Locate the cell with the specified text and output its (X, Y) center coordinate. 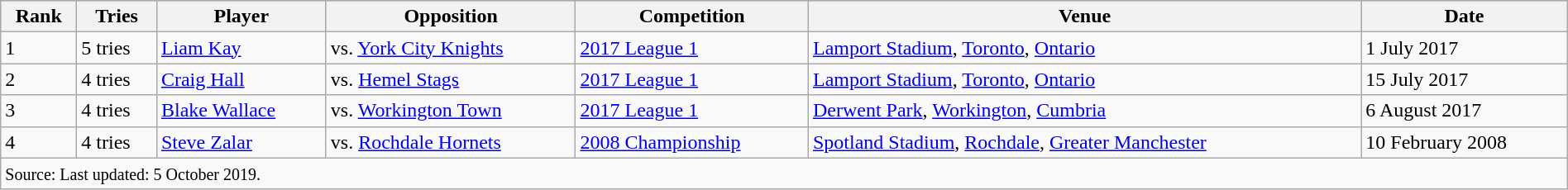
Competition (691, 17)
vs. Workington Town (451, 111)
Steve Zalar (241, 142)
4 (39, 142)
1 (39, 48)
vs. York City Knights (451, 48)
Source: Last updated: 5 October 2019. (784, 173)
10 February 2008 (1464, 142)
3 (39, 111)
Spotland Stadium, Rochdale, Greater Manchester (1084, 142)
Date (1464, 17)
Tries (117, 17)
6 August 2017 (1464, 111)
Venue (1084, 17)
5 tries (117, 48)
Player (241, 17)
vs. Rochdale Hornets (451, 142)
2 (39, 79)
Opposition (451, 17)
Blake Wallace (241, 111)
Craig Hall (241, 79)
Liam Kay (241, 48)
1 July 2017 (1464, 48)
Derwent Park, Workington, Cumbria (1084, 111)
15 July 2017 (1464, 79)
2008 Championship (691, 142)
vs. Hemel Stags (451, 79)
Rank (39, 17)
